Detect which cell encompasses the target text, then output its (x, y) center coordinate. 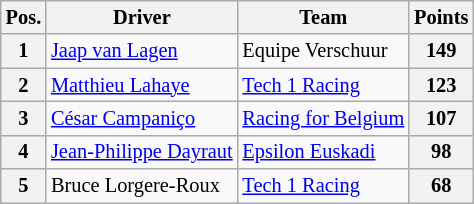
Pos. (24, 17)
Jean-Philippe Dayraut (142, 152)
107 (441, 118)
Driver (142, 17)
Points (441, 17)
Jaap van Lagen (142, 51)
2 (24, 85)
98 (441, 152)
68 (441, 186)
4 (24, 152)
César Campaniço (142, 118)
149 (441, 51)
Epsilon Euskadi (324, 152)
1 (24, 51)
Matthieu Lahaye (142, 85)
Equipe Verschuur (324, 51)
Racing for Belgium (324, 118)
Bruce Lorgere-Roux (142, 186)
3 (24, 118)
123 (441, 85)
5 (24, 186)
Team (324, 17)
